Identify which cell holds the provided text, then report its (x, y) central coordinate. 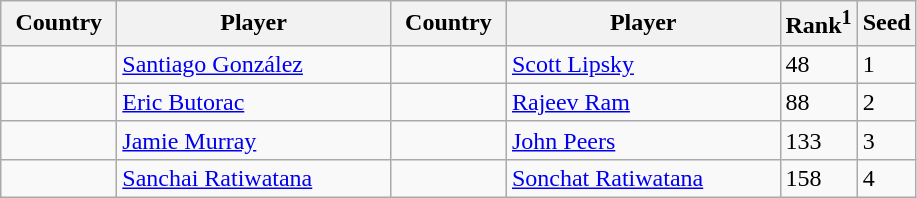
3 (886, 140)
Sonchat Ratiwatana (643, 178)
Rank1 (818, 24)
88 (818, 102)
Rajeev Ram (643, 102)
4 (886, 178)
2 (886, 102)
Sanchai Ratiwatana (254, 178)
John Peers (643, 140)
Eric Butorac (254, 102)
1 (886, 64)
Santiago González (254, 64)
158 (818, 178)
48 (818, 64)
Scott Lipsky (643, 64)
133 (818, 140)
Seed (886, 24)
Jamie Murray (254, 140)
